Return the (x, y) coordinate for the center point of the cell that contains the specified text.  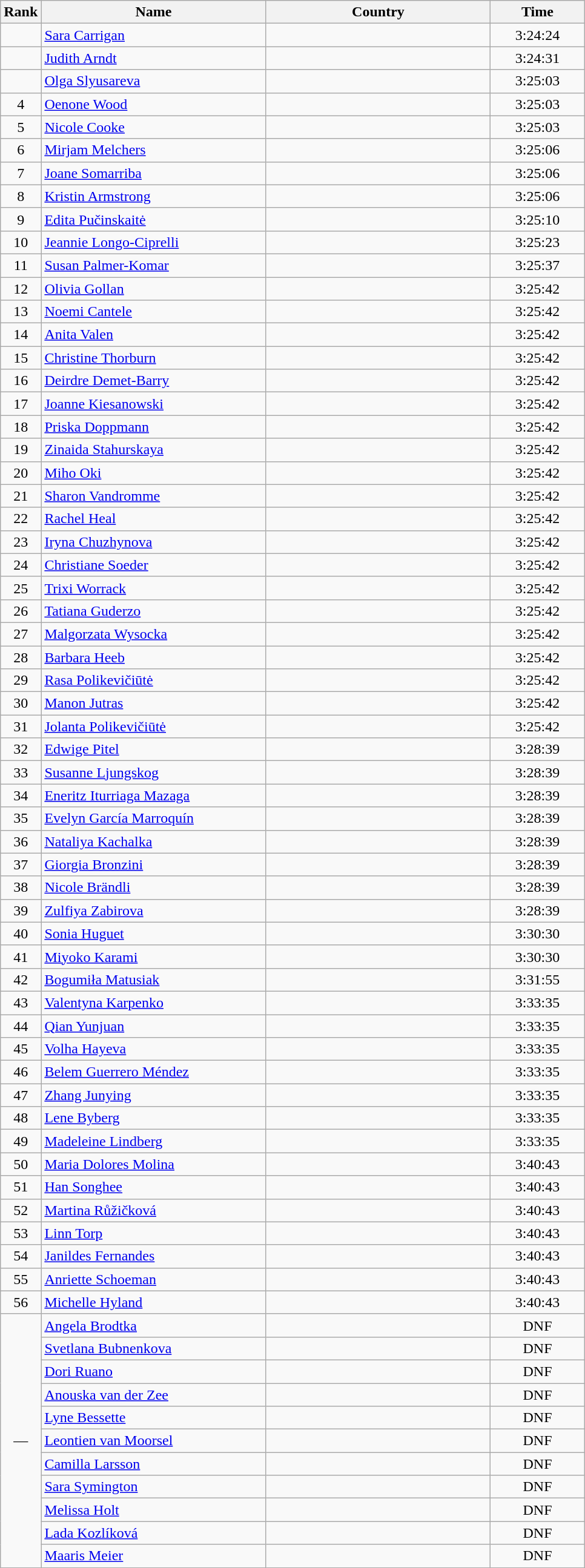
10 (21, 242)
Qian Yunjuan (154, 1026)
Noemi Cantele (154, 312)
Joanne Kiesanowski (154, 404)
Miyoko Karami (154, 957)
28 (21, 657)
Rasa Polikevičiūtė (154, 680)
Malgorzata Wysocka (154, 634)
Olivia Gollan (154, 289)
Sonia Huguet (154, 934)
3:25:10 (538, 219)
Olga Slyusareva (154, 81)
Kristin Armstrong (154, 196)
34 (21, 796)
Sara Symington (154, 1487)
Deirdre Demet-Barry (154, 381)
20 (21, 473)
Susanne Ljungskog (154, 772)
29 (21, 680)
3:24:31 (538, 58)
54 (21, 1256)
31 (21, 726)
6 (21, 150)
Maria Dolores Molina (154, 1164)
Anriette Schoeman (154, 1279)
Camilla Larsson (154, 1464)
Valentyna Karpenko (154, 1003)
36 (21, 842)
48 (21, 1118)
Country (378, 12)
Zhang Junying (154, 1095)
Eneritz Iturriaga Mazaga (154, 796)
Name (154, 12)
46 (21, 1072)
9 (21, 219)
14 (21, 335)
3:25:23 (538, 242)
Edita Pučinskaitė (154, 219)
39 (21, 911)
22 (21, 519)
30 (21, 703)
Tatiana Guderzo (154, 611)
Zulfiya Zabirova (154, 911)
53 (21, 1233)
Lyne Bessette (154, 1418)
Angela Brodtka (154, 1325)
27 (21, 634)
Miho Oki (154, 473)
35 (21, 819)
25 (21, 588)
50 (21, 1164)
Judith Arndt (154, 58)
26 (21, 611)
Han Songhee (154, 1187)
40 (21, 934)
Edwige Pitel (154, 749)
Iryna Chuzhynova (154, 542)
Martina Růžičková (154, 1210)
52 (21, 1210)
Anita Valen (154, 335)
19 (21, 450)
Giorgia Bronzini (154, 865)
Linn Torp (154, 1233)
Jeannie Longo-Ciprelli (154, 242)
Leontien van Moorsel (154, 1441)
21 (21, 496)
41 (21, 957)
Barbara Heeb (154, 657)
Lada Kozlíková (154, 1533)
45 (21, 1049)
Bogumiła Matusiak (154, 980)
Anouska van der Zee (154, 1394)
Zinaida Stahurskaya (154, 450)
— (21, 1441)
4 (21, 104)
33 (21, 772)
Rachel Heal (154, 519)
55 (21, 1279)
Evelyn García Marroquín (154, 819)
Rank (21, 12)
56 (21, 1302)
37 (21, 865)
18 (21, 427)
44 (21, 1026)
Time (538, 12)
8 (21, 196)
12 (21, 289)
Christine Thorburn (154, 358)
49 (21, 1141)
Lene Byberg (154, 1118)
Sharon Vandromme (154, 496)
51 (21, 1187)
15 (21, 358)
Mirjam Melchers (154, 150)
13 (21, 312)
Madeleine Lindberg (154, 1141)
Manon Jutras (154, 703)
Svetlana Bubnenkova (154, 1348)
Volha Hayeva (154, 1049)
Jolanta Polikevičiūtė (154, 726)
Belem Guerrero Méndez (154, 1072)
Maaris Meier (154, 1556)
3:31:55 (538, 980)
Priska Doppmann (154, 427)
3:25:37 (538, 265)
Michelle Hyland (154, 1302)
Sara Carrigan (154, 35)
Joane Somarriba (154, 173)
Nicole Cooke (154, 127)
Christiane Soeder (154, 565)
47 (21, 1095)
Nataliya Kachalka (154, 842)
43 (21, 1003)
32 (21, 749)
5 (21, 127)
42 (21, 980)
Susan Palmer-Komar (154, 265)
16 (21, 381)
7 (21, 173)
Janildes Fernandes (154, 1256)
11 (21, 265)
Oenone Wood (154, 104)
Nicole Brändli (154, 888)
17 (21, 404)
Melissa Holt (154, 1510)
3:24:24 (538, 35)
38 (21, 888)
Dori Ruano (154, 1371)
Trixi Worrack (154, 588)
24 (21, 565)
23 (21, 542)
